Search for the cell housing the specified text and yield its [X, Y] center coordinate. 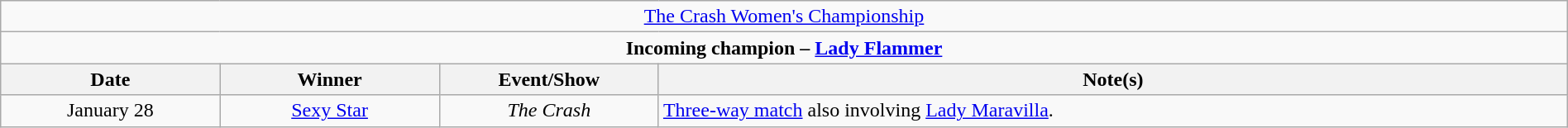
Incoming champion – Lady Flammer [784, 48]
Sexy Star [329, 111]
Event/Show [549, 79]
Three-way match also involving Lady Maravilla. [1113, 111]
Note(s) [1113, 79]
The Crash Women's Championship [784, 17]
Winner [329, 79]
The Crash [549, 111]
Date [111, 79]
January 28 [111, 111]
